Detect which cell encompasses the target text, then output its (x, y) center coordinate. 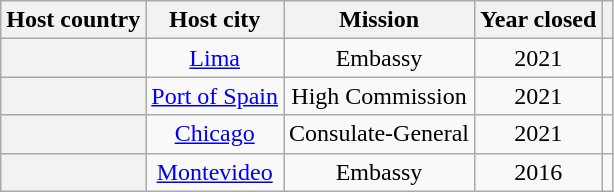
Mission (380, 20)
Lima (215, 58)
2016 (538, 172)
Consulate-General (380, 134)
Host city (215, 20)
Year closed (538, 20)
High Commission (380, 96)
Chicago (215, 134)
Port of Spain (215, 96)
Host country (74, 20)
Montevideo (215, 172)
